Output the [X, Y] coordinate of the center of the cell containing the given text.  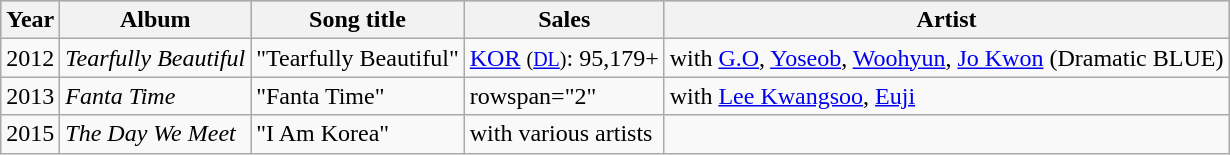
with G.O, Yoseob, Woohyun, Jo Kwon (Dramatic BLUE) [946, 58]
Song title [358, 20]
Year [30, 20]
with Lee Kwangsoo, Euji [946, 96]
Tearfully Beautiful [156, 58]
2015 [30, 134]
Sales [564, 20]
"Tearfully Beautiful" [358, 58]
KOR (DL): 95,179+ [564, 58]
Fanta Time [156, 96]
The Day We Meet [156, 134]
2012 [30, 58]
rowspan="2" [564, 96]
Album [156, 20]
"I Am Korea" [358, 134]
with various artists [564, 134]
"Fanta Time" [358, 96]
2013 [30, 96]
Artist [946, 20]
